Search for the cell housing the specified text and yield its [X, Y] center coordinate. 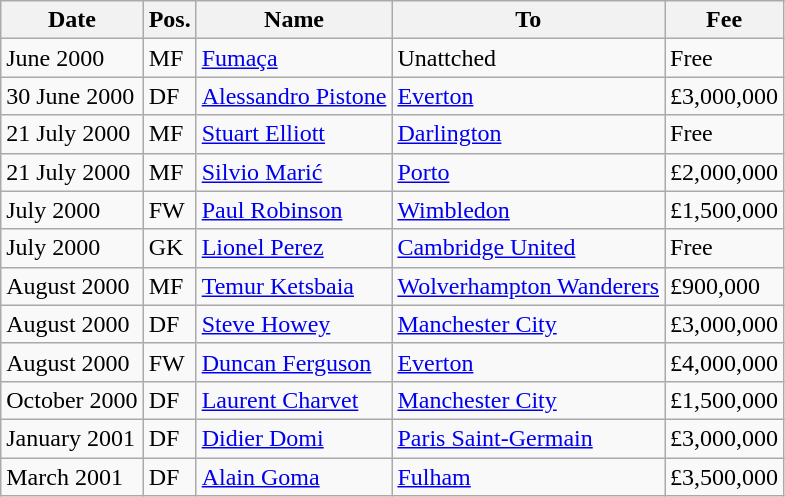
Cambridge United [528, 248]
30 June 2000 [72, 96]
June 2000 [72, 58]
Stuart Elliott [294, 134]
Alain Goma [294, 477]
Wolverhampton Wanderers [528, 286]
March 2001 [72, 477]
Darlington [528, 134]
£3,500,000 [724, 477]
£900,000 [724, 286]
Date [72, 20]
Duncan Ferguson [294, 362]
Silvio Marić [294, 172]
Laurent Charvet [294, 400]
Paul Robinson [294, 210]
Wimbledon [528, 210]
Fulham [528, 477]
Steve Howey [294, 324]
Fumaça [294, 58]
GK [170, 248]
Alessandro Pistone [294, 96]
To [528, 20]
Pos. [170, 20]
Name [294, 20]
Porto [528, 172]
Temur Ketsbaia [294, 286]
£2,000,000 [724, 172]
Didier Domi [294, 438]
Unattched [528, 58]
Paris Saint-Germain [528, 438]
January 2001 [72, 438]
£4,000,000 [724, 362]
October 2000 [72, 400]
Fee [724, 20]
Lionel Perez [294, 248]
